Extract the (X, Y) coordinate from the center of the cell holding the provided text.  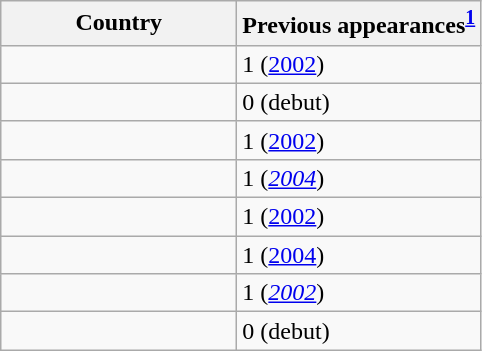
Country (119, 24)
Previous appearances1 (359, 24)
